From the cell containing the given text, extract its center point as (X, Y) coordinate. 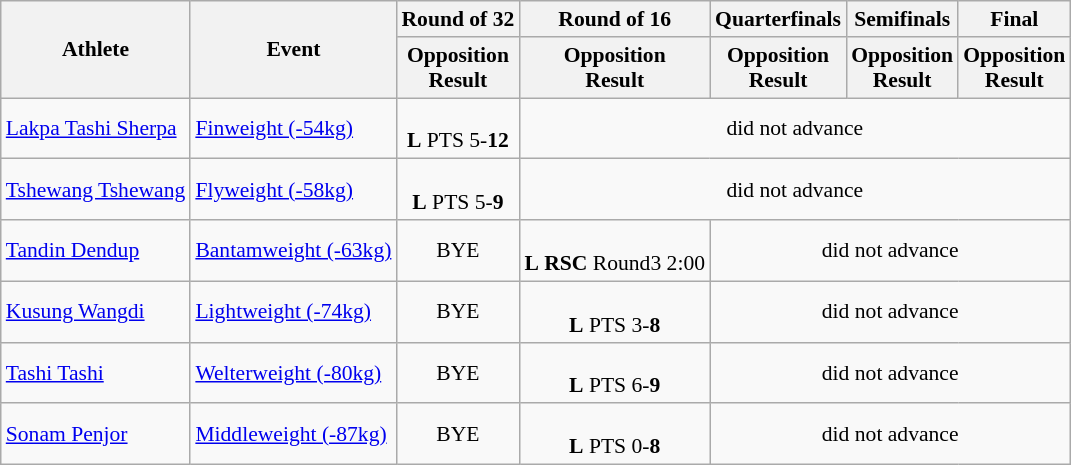
Athlete (96, 50)
Event (293, 50)
Final (1014, 19)
L RSC Round3 2:00 (614, 250)
L PTS 3-8 (614, 312)
Sonam Penjor (96, 434)
L PTS 5-9 (458, 190)
Lightweight (-74kg) (293, 312)
Quarterfinals (778, 19)
Round of 16 (614, 19)
Middleweight (-87kg) (293, 434)
Tandin Dendup (96, 250)
Tashi Tashi (96, 372)
Finweight (-54kg) (293, 128)
Lakpa Tashi Sherpa (96, 128)
L PTS 6-9 (614, 372)
Welterweight (-80kg) (293, 372)
Semifinals (902, 19)
Flyweight (-58kg) (293, 190)
Bantamweight (-63kg) (293, 250)
L PTS 5-12 (458, 128)
Tshewang Tshewang (96, 190)
Round of 32 (458, 19)
Kusung Wangdi (96, 312)
L PTS 0-8 (614, 434)
